Scan for the cell matching the given text and deliver its [x, y] coordinate at center. 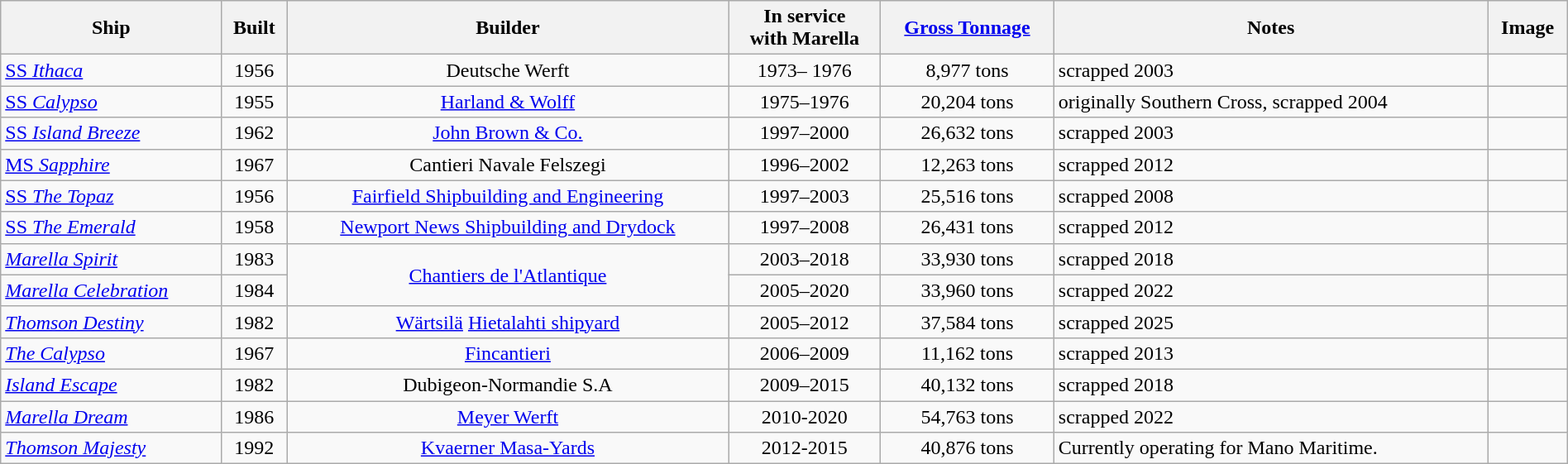
scrapped 2008 [1270, 196]
1997–2003 [805, 196]
Harland & Wolff [508, 102]
8,977 tons [968, 70]
1986 [255, 416]
2010-2020 [805, 416]
SS The Topaz [111, 196]
1973– 1976 [805, 70]
12,263 tons [968, 165]
1955 [255, 102]
Cantieri Navale Felszegi [508, 165]
In servicewith Marella [805, 28]
Meyer Werft [508, 416]
1992 [255, 448]
Builder [508, 28]
Thomson Destiny [111, 322]
26,431 tons [968, 227]
Chantiers de l'Atlantique [508, 275]
1984 [255, 290]
2012-2015 [805, 448]
37,584 tons [968, 322]
54,763 tons [968, 416]
1996–2002 [805, 165]
Marella Spirit [111, 259]
SS Calypso [111, 102]
Ship [111, 28]
Currently operating for Mano Maritime. [1270, 448]
11,162 tons [968, 353]
Fairfield Shipbuilding and Engineering [508, 196]
Image [1527, 28]
SS Ithaca [111, 70]
Dubigeon-Normandie S.A [508, 385]
25,516 tons [968, 196]
SS The Emerald [111, 227]
20,204 tons [968, 102]
Built [255, 28]
Kvaerner Masa-Yards [508, 448]
Notes [1270, 28]
MS Sapphire [111, 165]
1983 [255, 259]
40,876 tons [968, 448]
Deutsche Werft [508, 70]
scrapped 2013 [1270, 353]
Marella Dream [111, 416]
33,930 tons [968, 259]
The Calypso [111, 353]
2009–2015 [805, 385]
1958 [255, 227]
1997–2000 [805, 133]
originally Southern Cross, scrapped 2004 [1270, 102]
Gross Tonnage [968, 28]
2005–2020 [805, 290]
40,132 tons [968, 385]
1997–2008 [805, 227]
26,632 tons [968, 133]
John Brown & Co. [508, 133]
33,960 tons [968, 290]
2003–2018 [805, 259]
1962 [255, 133]
2006–2009 [805, 353]
Thomson Majesty [111, 448]
Wärtsilä Hietalahti shipyard [508, 322]
Island Escape [111, 385]
Newport News Shipbuilding and Drydock [508, 227]
Marella Celebration [111, 290]
1975–1976 [805, 102]
SS Island Breeze [111, 133]
2005–2012 [805, 322]
scrapped 2025 [1270, 322]
Fincantieri [508, 353]
